Search for the cell housing the specified text and yield its [X, Y] center coordinate. 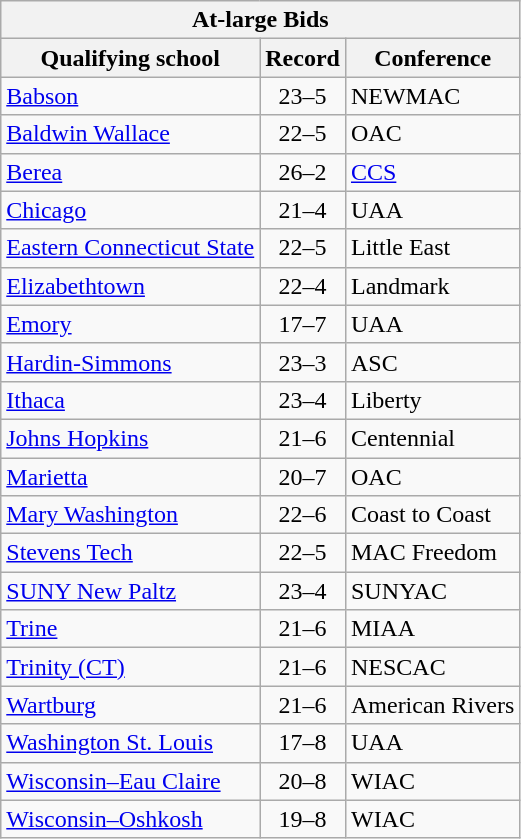
Trine [130, 629]
Centennial [432, 438]
17–7 [303, 324]
Babson [130, 96]
Emory [130, 324]
Trinity (CT) [130, 667]
Elizabethtown [130, 286]
Hardin-Simmons [130, 362]
26–2 [303, 172]
Chicago [130, 210]
Berea [130, 172]
Washington St. Louis [130, 743]
Record [303, 58]
23–3 [303, 362]
ASC [432, 362]
Qualifying school [130, 58]
17–8 [303, 743]
Eastern Connecticut State [130, 248]
Conference [432, 58]
Landmark [432, 286]
Liberty [432, 400]
NEWMAC [432, 96]
19–8 [303, 819]
Marietta [130, 477]
22–4 [303, 286]
SUNYAC [432, 591]
Stevens Tech [130, 553]
MAC Freedom [432, 553]
SUNY New Paltz [130, 591]
NESCAC [432, 667]
Johns Hopkins [130, 438]
MIAA [432, 629]
21–4 [303, 210]
Baldwin Wallace [130, 134]
23–5 [303, 96]
At-large Bids [260, 20]
20–8 [303, 781]
Little East [432, 248]
Wisconsin–Oshkosh [130, 819]
Wartburg [130, 705]
American Rivers [432, 705]
Wisconsin–Eau Claire [130, 781]
Mary Washington [130, 515]
Ithaca [130, 400]
Coast to Coast [432, 515]
22–6 [303, 515]
CCS [432, 172]
20–7 [303, 477]
